Extract the [x, y] coordinate from the center of the cell holding the provided text.  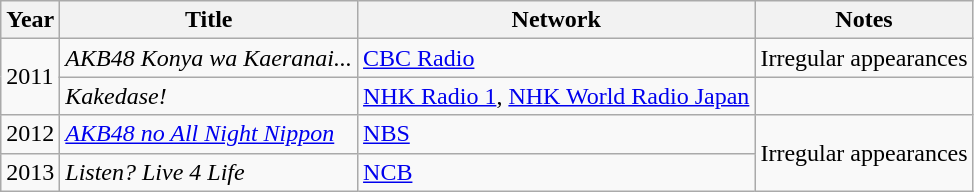
AKB48 no All Night Nippon [209, 134]
NCB [556, 172]
NBS [556, 134]
Year [30, 20]
AKB48 Konya wa Kaeranai... [209, 58]
Title [209, 20]
Notes [864, 20]
2012 [30, 134]
CBC Radio [556, 58]
Listen? Live 4 Life [209, 172]
2013 [30, 172]
2011 [30, 77]
Network [556, 20]
NHK Radio 1, NHK World Radio Japan [556, 96]
Kakedase! [209, 96]
